Provide the (x, y) coordinate of the cell's center where the given text is located.  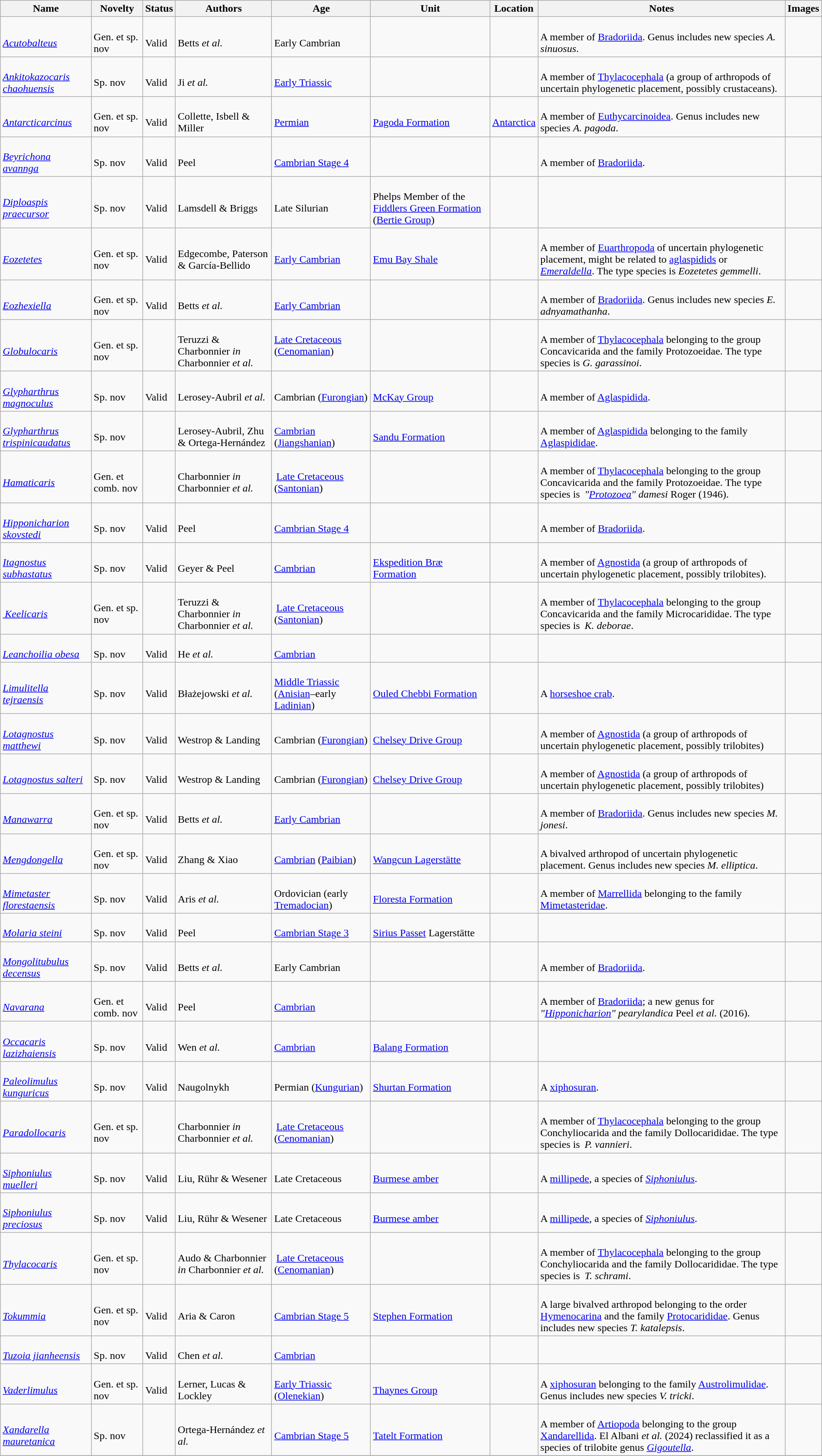
Balang Formation (430, 1041)
Aris et al. (224, 893)
Zhang & Xiao (224, 853)
Siphoniulus preciosus (46, 1213)
He et al. (224, 648)
Glypharthrus magnoculus (46, 391)
Collette, Isbell & Miller (224, 117)
Location (514, 9)
Stephen Formation (430, 1310)
Xandarella mauretanica (46, 1430)
A bivalved arthropod of uncertain phylogenetic placement. Genus includes new species M. elliptica. (662, 853)
Floresta Formation (430, 893)
Middle Triassic (Anisian–early Ladinian) (321, 688)
Permian (321, 117)
Ekspedition Bræ Formation (430, 563)
A member of Thylacocephala belonging to the group Conchyliocarida and the family Dollocarididae. The type species is T. schrami. (662, 1259)
A member of Thylacocephala (a group of arthropods of uncertain phylogenetic placement, possibly crustaceans). (662, 77)
Chen et al. (224, 1350)
Antarctica (514, 117)
A member of Thylacocephala belonging to the group Concavicarida and the family Microcarididae. The type species is K. deborae. (662, 609)
Audo & Charbonnier in Charbonnier et al. (224, 1259)
Vaderlimulus (46, 1384)
Edgecombe, Paterson & García-Bellido (224, 254)
Wangcun Lagerstätte (430, 853)
Authors (224, 9)
A member of Aglaspidida. (662, 391)
Lerosey-Aubril, Zhu & Ortega-Hernández (224, 431)
Naugolnykh (224, 1081)
A member of Agnostida (a group of arthropods of uncertain phylogenetic placement, possibly trilobites). (662, 563)
Manawarra (46, 814)
Wen et al. (224, 1041)
Images (803, 9)
Ouled Chebbi Formation (430, 688)
A member of Artiopoda belonging to the group Xandarellida. El Albani et al. (2024) reclassified it as a species of trilobite genus Gigoutella. (662, 1430)
McKay Group (430, 391)
A xiphosuran belonging to the family Austrolimulidae. Genus includes new species V. tricki. (662, 1384)
A horseshoe crab. (662, 688)
Aria & Caron (224, 1310)
Keelicaris (46, 609)
A member of Bradoriida. Genus includes new species M. jonesi. (662, 814)
Tatelt Formation (430, 1430)
Mongolitubulus decensus (46, 961)
Unit (430, 9)
A large bivalved arthropod belonging to the order Hymenocarina and the family Protocarididae. Genus includes new species T. katalepsis. (662, 1310)
Notes (662, 9)
Late Silurian (321, 202)
Molaria steini (46, 928)
Leanchoilia obesa (46, 648)
Ji et al. (224, 77)
Cambrian (Jiangshanian) (321, 431)
Eozhexiella (46, 300)
A member of Thylacocephala belonging to the group Concavicarida and the family Protozoeidae. The type species is G. garassinoi. (662, 345)
Navarana (46, 1001)
Lerner, Lucas & Lockley (224, 1384)
Cambrian (Paibian) (321, 853)
Status (159, 9)
Limulitella tejraensis (46, 688)
Pagoda Formation (430, 117)
Permian (Kungurian) (321, 1081)
Paleolimulus kunguricus (46, 1081)
Itagnostus subhastatus (46, 563)
Thylacocaris (46, 1259)
Lerosey-Aubril et al. (224, 391)
Lotagnostus salteri (46, 774)
A member of Bradoriida. Genus includes new species E. adnyamathanha. (662, 300)
Sirius Passet Lagerstätte (430, 928)
Ordovician (early Tremadocian) (321, 893)
Novelty (117, 9)
Tuzoia jianheensis (46, 1350)
A member of Thylacocephala belonging to the group Conchyliocarida and the family Dollocarididae. The type species is P. vannieri. (662, 1127)
A member of Bradoriida; a new genus for "Hipponicharion" pearylandica Peel et al. (2016). (662, 1001)
Early Triassic (Olenekian) (321, 1384)
Sandu Formation (430, 431)
Age (321, 9)
Tokummia (46, 1310)
Emu Bay Shale (430, 254)
Antarcticarcinus (46, 117)
A member of Bradoriida. Genus includes new species A. sinuosus. (662, 37)
Phelps Member of the Fiddlers Green Formation (Bertie Group) (430, 202)
A member of Thylacocephala belonging to the group Concavicarida and the family Protozoeidae. The type species is "Protozoea" damesi Roger (1946). (662, 477)
Lotagnostus matthewi (46, 734)
Globulocaris (46, 345)
Shurtan Formation (430, 1081)
Eozetetes (46, 254)
Błażejowski et al. (224, 688)
Occacaris lazizhaiensis (46, 1041)
Hipponicharion skovstedi (46, 523)
Geyer & Peel (224, 563)
Cambrian Stage 3 (321, 928)
A xiphosuran. (662, 1081)
Acutobalteus (46, 37)
A member of Euthycarcinoidea. Genus includes new species A. pagoda. (662, 117)
Beyrichona avannga (46, 156)
A member of Euarthropoda of uncertain phylogenetic placement, might be related to aglaspidids or Emeraldella. The type species is Eozetetes gemmelli. (662, 254)
Early Triassic (321, 77)
A member of Marrellida belonging to the family Mimetasteridae. (662, 893)
Siphoniulus muelleri (46, 1173)
Name (46, 9)
Ankitokazocaris chaohuensis (46, 77)
Thaynes Group (430, 1384)
Mengdongella (46, 853)
A member of Aglaspidida belonging to the family Aglaspididae. (662, 431)
Paradollocaris (46, 1127)
Ortega-Hernández et al. (224, 1430)
Mimetaster florestaensis (46, 893)
Glypharthrus trispinicaudatus (46, 431)
Hamaticaris (46, 477)
Lamsdell & Briggs (224, 202)
Diploaspis praecursor (46, 202)
